For the text-containing cell, return its midpoint in [x, y] coordinate format. 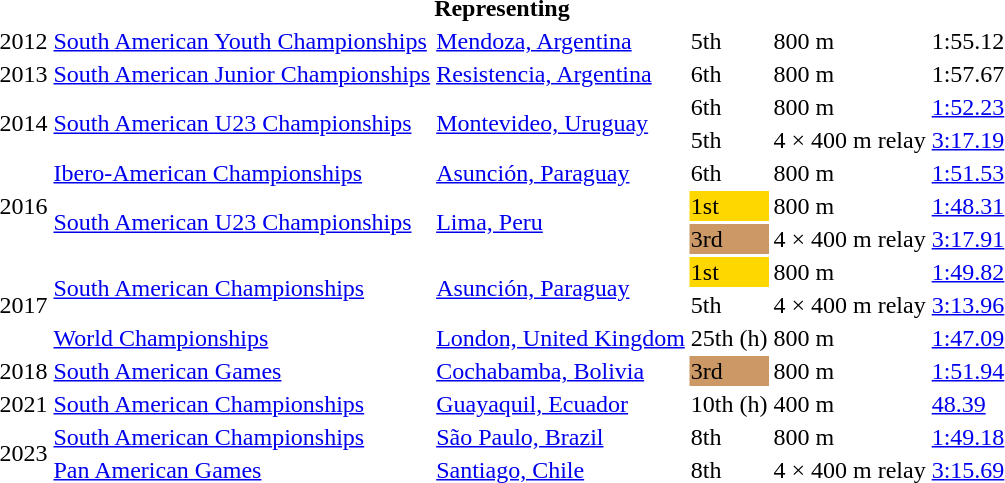
London, United Kingdom [561, 338]
World Championships [242, 338]
Montevideo, Uruguay [561, 124]
8th [729, 437]
Lima, Peru [561, 222]
Mendoza, Argentina [561, 41]
25th (h) [729, 338]
10th (h) [729, 404]
South American Youth Championships [242, 41]
Cochabamba, Bolivia [561, 371]
South American Games [242, 371]
São Paulo, Brazil [561, 437]
South American Junior Championships [242, 74]
Resistencia, Argentina [561, 74]
Guayaquil, Ecuador [561, 404]
400 m [850, 404]
Ibero-American Championships [242, 173]
